Scan for the cell matching the given text and deliver its (X, Y) coordinate at center. 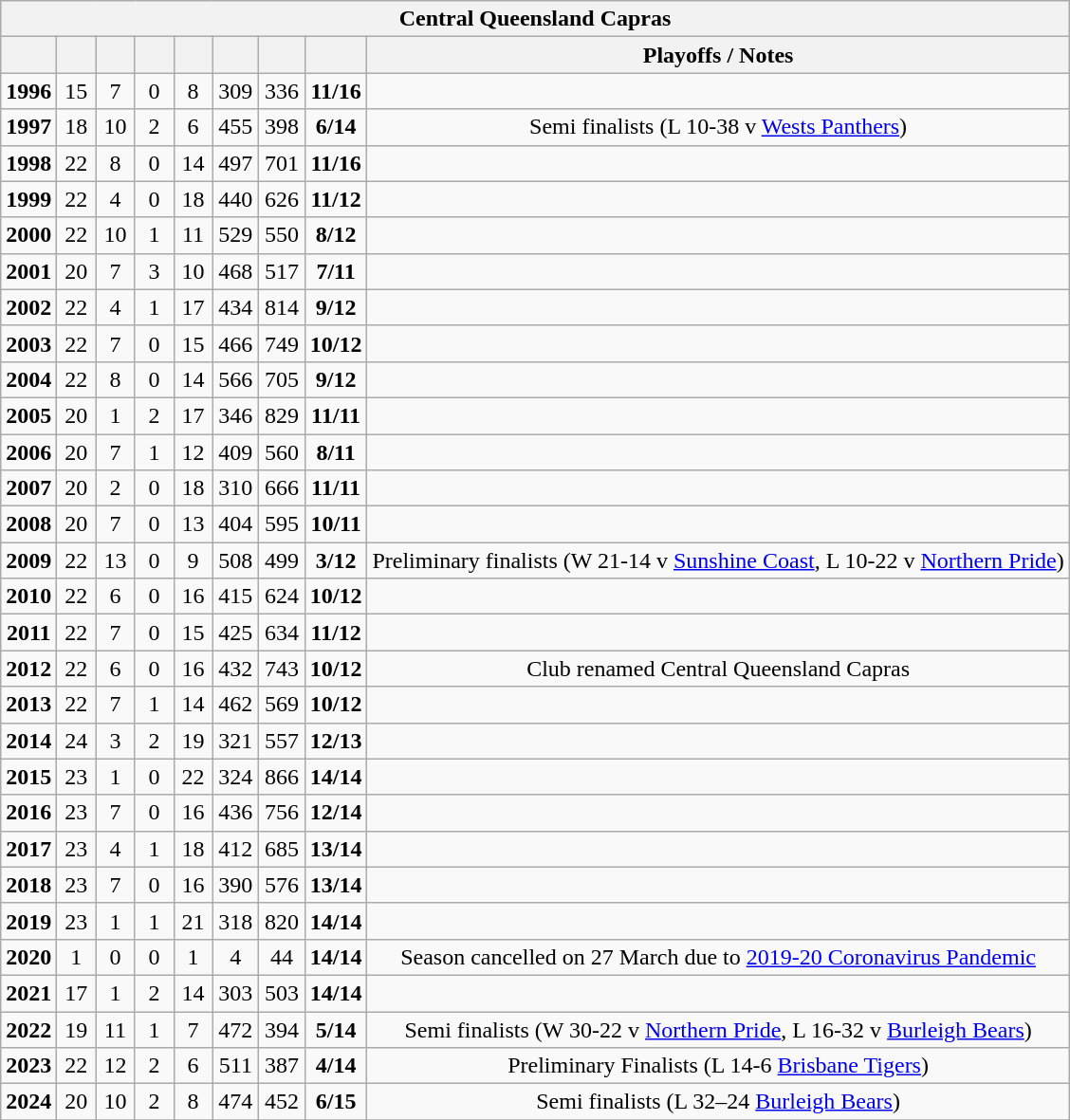
2013 (28, 705)
560 (283, 452)
566 (235, 379)
321 (235, 741)
503 (283, 993)
412 (235, 849)
4/14 (336, 1066)
2014 (28, 741)
Semi finalists (L 10-38 v Wests Panthers) (718, 127)
21 (194, 921)
10/11 (336, 524)
2011 (28, 633)
511 (235, 1066)
2002 (28, 307)
2010 (28, 597)
701 (283, 163)
829 (283, 415)
Club renamed Central Queensland Capras (718, 669)
Season cancelled on 27 March due to 2019-20 Coronavirus Pandemic (718, 957)
8/11 (336, 452)
2000 (28, 235)
685 (283, 849)
466 (235, 343)
6/14 (336, 127)
499 (283, 560)
12/14 (336, 813)
336 (283, 91)
324 (235, 777)
404 (235, 524)
2023 (28, 1066)
2003 (28, 343)
576 (283, 885)
508 (235, 560)
8/12 (336, 235)
425 (235, 633)
595 (283, 524)
309 (235, 91)
2016 (28, 813)
1996 (28, 91)
814 (283, 307)
497 (235, 163)
3/12 (336, 560)
624 (283, 597)
474 (235, 1102)
452 (283, 1102)
2021 (28, 993)
1999 (28, 199)
346 (235, 415)
318 (235, 921)
Central Queensland Capras (535, 19)
2005 (28, 415)
517 (283, 271)
866 (283, 777)
2007 (28, 488)
2008 (28, 524)
557 (283, 741)
394 (283, 1029)
2018 (28, 885)
820 (283, 921)
472 (235, 1029)
7/11 (336, 271)
409 (235, 452)
Preliminary Finalists (L 14-6 Brisbane Tigers) (718, 1066)
303 (235, 993)
440 (235, 199)
2004 (28, 379)
390 (235, 885)
468 (235, 271)
2015 (28, 777)
2020 (28, 957)
2012 (28, 669)
2009 (28, 560)
462 (235, 705)
2017 (28, 849)
Semi finalists (W 30-22 v Northern Pride, L 16-32 v Burleigh Bears) (718, 1029)
415 (235, 597)
44 (283, 957)
12/13 (336, 741)
2019 (28, 921)
2024 (28, 1102)
398 (283, 127)
387 (283, 1066)
2022 (28, 1029)
569 (283, 705)
550 (283, 235)
432 (235, 669)
756 (283, 813)
Semi finalists (L 32–24 Burleigh Bears) (718, 1102)
Playoffs / Notes (718, 55)
436 (235, 813)
6/15 (336, 1102)
1998 (28, 163)
666 (283, 488)
529 (235, 235)
9 (194, 560)
626 (283, 199)
24 (76, 741)
455 (235, 127)
310 (235, 488)
2006 (28, 452)
Preliminary finalists (W 21-14 v Sunshine Coast, L 10-22 v Northern Pride) (718, 560)
5/14 (336, 1029)
743 (283, 669)
1997 (28, 127)
634 (283, 633)
434 (235, 307)
705 (283, 379)
2001 (28, 271)
749 (283, 343)
